Pinpoint the cell where the given text exists, returning its (x, y) midpoint coordinate. 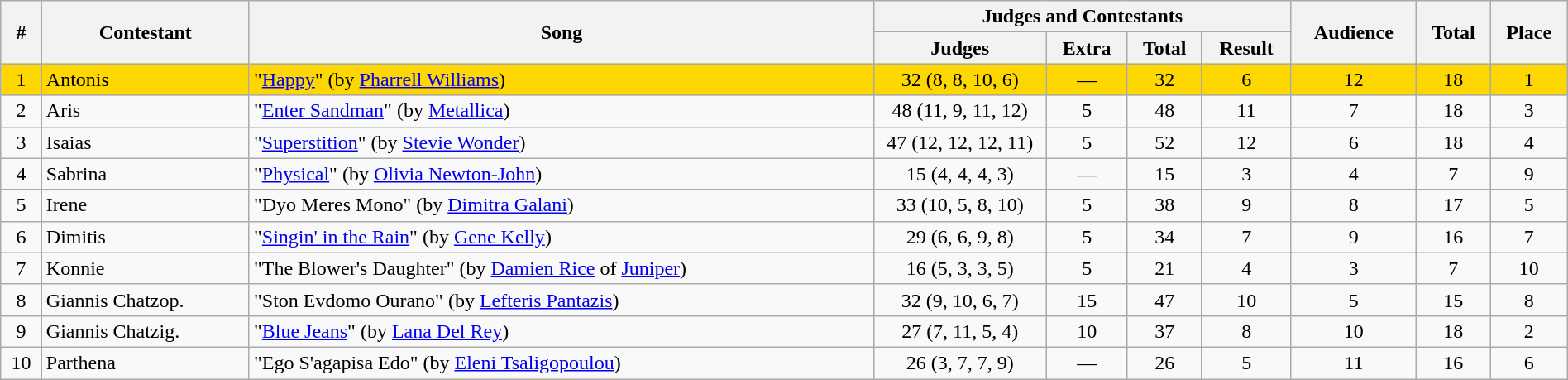
48 (1164, 111)
21 (1164, 268)
Sabrina (146, 174)
Contestant (146, 32)
33 (10, 5, 8, 10) (959, 205)
Judges (959, 48)
Extra (1087, 48)
"Physical" (by Olivia Newton-John) (561, 174)
29 (6, 6, 9, 8) (959, 237)
# (22, 32)
Antonis (146, 79)
Place (1528, 32)
48 (11, 9, 11, 12) (959, 111)
32 (1164, 79)
Isaias (146, 142)
Dimitis (146, 237)
Result (1246, 48)
32 (8, 8, 10, 6) (959, 79)
47 (12, 12, 12, 11) (959, 142)
Parthena (146, 363)
15 (4, 4, 4, 3) (959, 174)
"Singin' in the Rain" (by Gene Kelly) (561, 237)
17 (1453, 205)
Aris (146, 111)
Audience (1353, 32)
Judges and Contestants (1082, 17)
26 (3, 7, 7, 9) (959, 363)
"Blue Jeans" (by Lana Del Rey) (561, 331)
26 (1164, 363)
"Superstition" (by Stevie Wonder) (561, 142)
37 (1164, 331)
"Ego S'agapisa Edo" (by Eleni Tsaligopoulou) (561, 363)
Giannis Chatzop. (146, 300)
47 (1164, 300)
Irene (146, 205)
"Dyo Meres Mono" (by Dimitra Galani) (561, 205)
"The Blower's Daughter" (by Damien Rice of Juniper) (561, 268)
32 (9, 10, 6, 7) (959, 300)
16 (5, 3, 3, 5) (959, 268)
"Happy" (by Pharrell Williams) (561, 79)
38 (1164, 205)
27 (7, 11, 5, 4) (959, 331)
52 (1164, 142)
Konnie (146, 268)
34 (1164, 237)
"Enter Sandman" (by Metallica) (561, 111)
Giannis Chatzig. (146, 331)
"Ston Evdomo Ourano" (by Lefteris Pantazis) (561, 300)
Song (561, 32)
